Pinpoint the cell where the given text exists, returning its [x, y] midpoint coordinate. 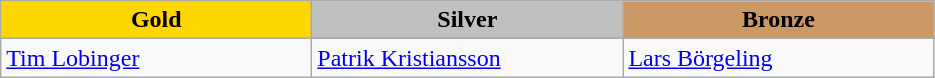
Patrik Kristiansson [468, 58]
Gold [156, 20]
Tim Lobinger [156, 58]
Bronze [778, 20]
Silver [468, 20]
Lars Börgeling [778, 58]
